Locate the cell with the specified text and output its (X, Y) center coordinate. 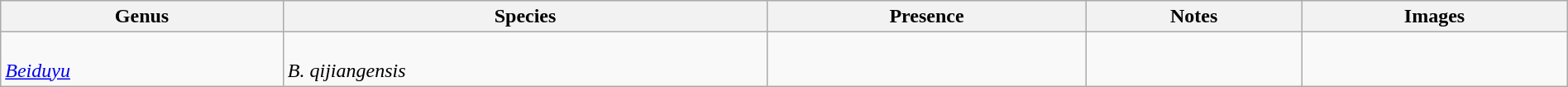
Notes (1193, 17)
Presence (927, 17)
B. qijiangensis (524, 60)
Images (1434, 17)
Beiduyu (142, 60)
Species (524, 17)
Genus (142, 17)
